Pinpoint the cell where the given text exists, returning its [X, Y] midpoint coordinate. 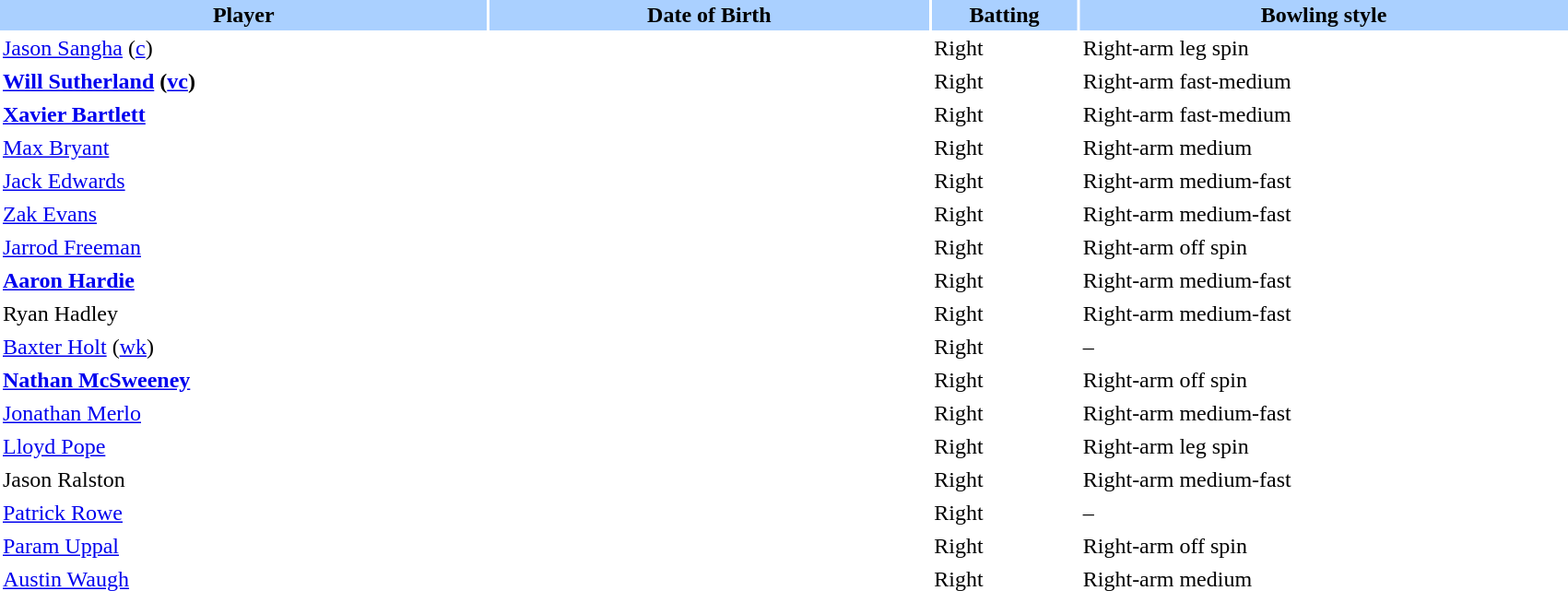
Jarrod Freeman [243, 247]
Jonathan Merlo [243, 413]
Will Sutherland (vc) [243, 81]
Nathan McSweeney [243, 380]
Date of Birth [710, 15]
Patrick Rowe [243, 513]
Bowling style [1324, 15]
Param Uppal [243, 546]
Xavier Bartlett [243, 114]
Max Bryant [243, 148]
Jason Sangha (c) [243, 48]
Right-arm medium [1324, 148]
Batting [1005, 15]
Aaron Hardie [243, 280]
Zak Evans [243, 214]
Ryan Hadley [243, 313]
Lloyd Pope [243, 446]
Jason Ralston [243, 479]
Player [243, 15]
Baxter Holt (wk) [243, 347]
Jack Edwards [243, 181]
